Return the (x, y) coordinate for the center point of the cell that contains the specified text.  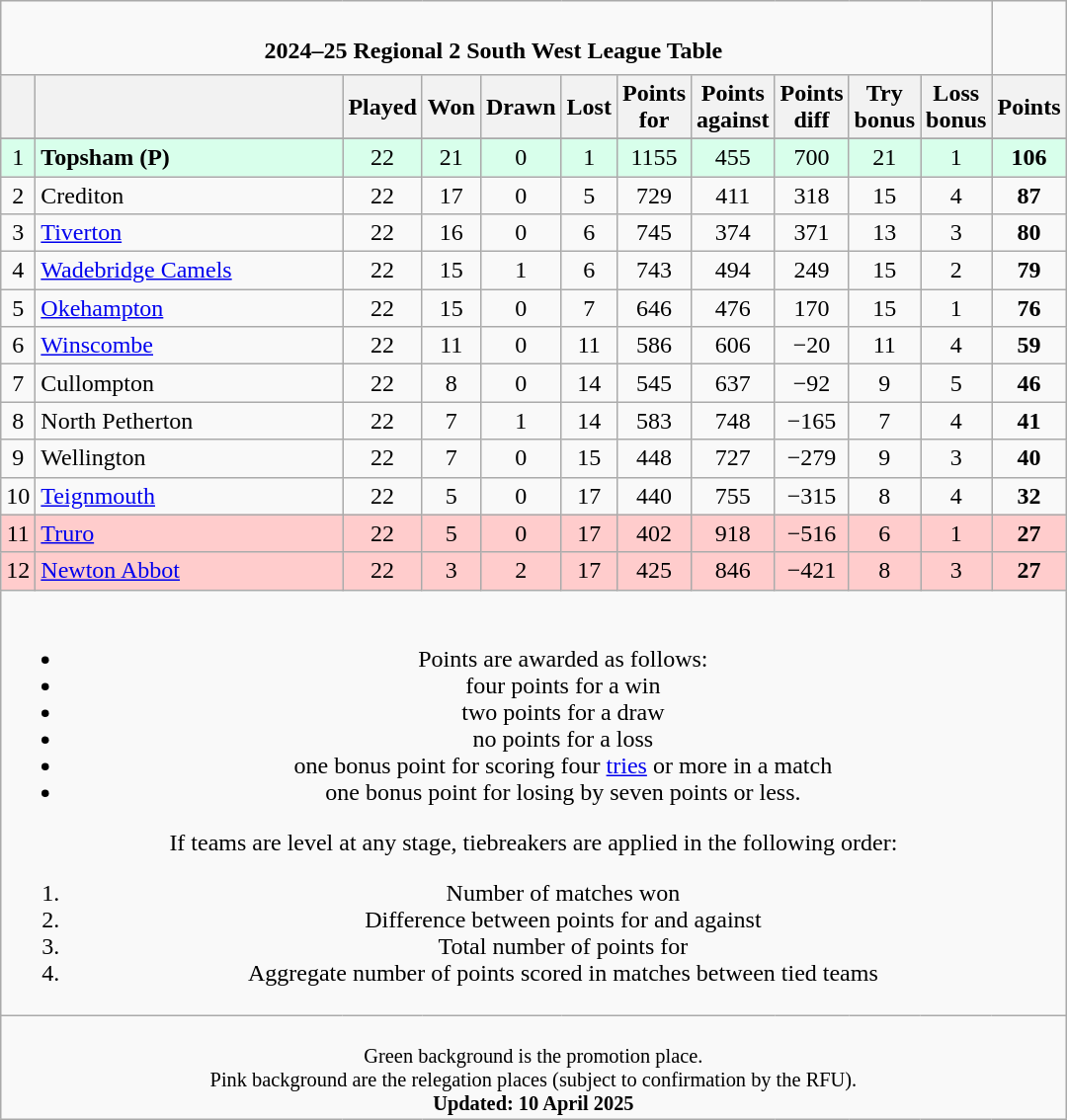
846 (733, 571)
79 (1029, 271)
16 (451, 233)
637 (733, 383)
402 (654, 533)
59 (1029, 346)
411 (733, 195)
748 (733, 421)
Won (451, 107)
87 (1029, 195)
448 (654, 458)
646 (654, 308)
729 (654, 195)
Points for (654, 107)
476 (733, 308)
Winscombe (190, 346)
727 (733, 458)
North Petherton (190, 421)
−20 (812, 346)
Newton Abbot (190, 571)
700 (812, 157)
374 (733, 233)
Points diff (812, 107)
−315 (812, 496)
Wadebridge Camels (190, 271)
−165 (812, 421)
743 (654, 271)
80 (1029, 233)
Crediton (190, 195)
76 (1029, 308)
Topsham (P) (190, 157)
606 (733, 346)
Cullompton (190, 383)
Truro (190, 533)
−421 (812, 571)
170 (812, 308)
455 (733, 157)
106 (1029, 157)
−279 (812, 458)
13 (884, 233)
46 (1029, 383)
249 (812, 271)
Tiverton (190, 233)
Green background is the promotion place. Pink background are the relegation places (subject to confirmation by the RFU). Updated: 10 April 2025 (533, 1067)
32 (1029, 496)
Okehampton (190, 308)
Wellington (190, 458)
Drawn (521, 107)
425 (654, 571)
Played (382, 107)
Loss bonus (956, 107)
12 (18, 571)
918 (733, 533)
440 (654, 496)
583 (654, 421)
755 (733, 496)
Try bonus (884, 107)
41 (1029, 421)
586 (654, 346)
10 (18, 496)
Teignmouth (190, 496)
494 (733, 271)
1155 (654, 157)
318 (812, 195)
Points (1029, 107)
371 (812, 233)
Lost (589, 107)
−92 (812, 383)
40 (1029, 458)
545 (654, 383)
−516 (812, 533)
745 (654, 233)
Points against (733, 107)
